Find where the given text appears and provide that cell's center as [x, y] coordinate. 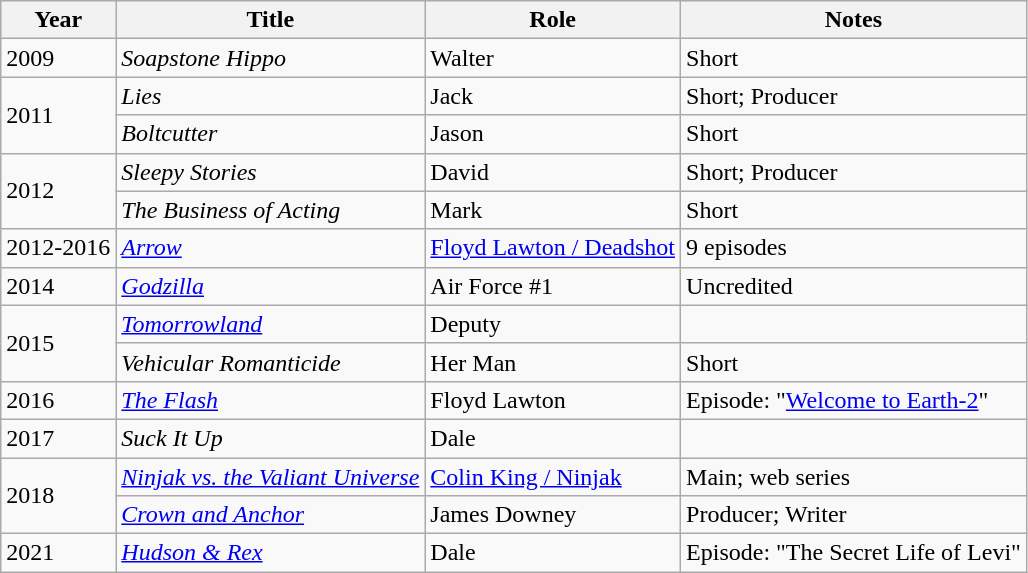
Notes [854, 20]
9 episodes [854, 248]
2012-2016 [58, 248]
Producer; Writer [854, 515]
Boltcutter [270, 134]
Jason [553, 134]
Uncredited [854, 286]
Floyd Lawton / Deadshot [553, 248]
David [553, 172]
Year [58, 20]
Hudson & Rex [270, 553]
2021 [58, 553]
Jack [553, 96]
Air Force #1 [553, 286]
2012 [58, 191]
Tomorrowland [270, 324]
Role [553, 20]
2018 [58, 496]
Mark [553, 210]
2015 [58, 343]
Colin King / Ninjak [553, 477]
The Business of Acting [270, 210]
The Flash [270, 400]
Her Man [553, 362]
Walter [553, 58]
Vehicular Romanticide [270, 362]
Lies [270, 96]
2014 [58, 286]
Main; web series [854, 477]
James Downey [553, 515]
Suck It Up [270, 438]
2009 [58, 58]
2016 [58, 400]
2011 [58, 115]
Episode: "The Secret Life of Levi" [854, 553]
Title [270, 20]
2017 [58, 438]
Soapstone Hippo [270, 58]
Deputy [553, 324]
Ninjak vs. the Valiant Universe [270, 477]
Crown and Anchor [270, 515]
Episode: "Welcome to Earth-2" [854, 400]
Godzilla [270, 286]
Sleepy Stories [270, 172]
Arrow [270, 248]
Floyd Lawton [553, 400]
